Identify which cell holds the provided text, then report its (x, y) central coordinate. 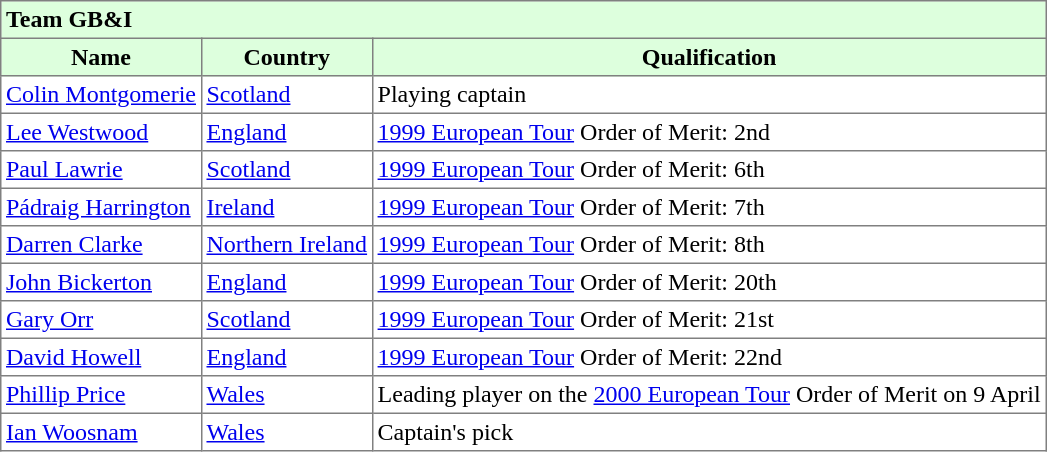
Paul Lawrie (101, 170)
Captain's pick (709, 432)
Leading player on the 2000 European Tour Order of Merit on 9 April (709, 395)
Northern Ireland (286, 245)
Ireland (286, 207)
David Howell (101, 357)
Team GB&I (524, 20)
1999 European Tour Order of Merit: 22nd (709, 357)
1999 European Tour Order of Merit: 6th (709, 170)
Ian Woosnam (101, 432)
Darren Clarke (101, 245)
Pádraig Harrington (101, 207)
Qualification (709, 57)
Phillip Price (101, 395)
John Bickerton (101, 282)
Gary Orr (101, 320)
1999 European Tour Order of Merit: 21st (709, 320)
1999 European Tour Order of Merit: 20th (709, 282)
Lee Westwood (101, 132)
Country (286, 57)
1999 European Tour Order of Merit: 7th (709, 207)
Playing captain (709, 95)
1999 European Tour Order of Merit: 2nd (709, 132)
1999 European Tour Order of Merit: 8th (709, 245)
Name (101, 57)
Colin Montgomerie (101, 95)
